Pinpoint the cell where the given text exists, returning its (x, y) midpoint coordinate. 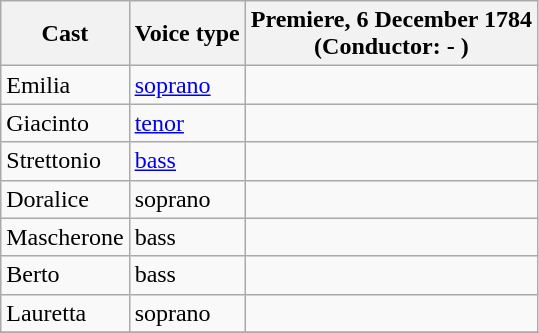
Lauretta (65, 313)
Doralice (65, 199)
Giacinto (65, 123)
Berto (65, 275)
Mascherone (65, 237)
Cast (65, 34)
Strettonio (65, 161)
Voice type (187, 34)
Premiere, 6 December 1784(Conductor: - ) (391, 34)
tenor (187, 123)
Emilia (65, 85)
